Scan for the cell matching the given text and deliver its [X, Y] coordinate at center. 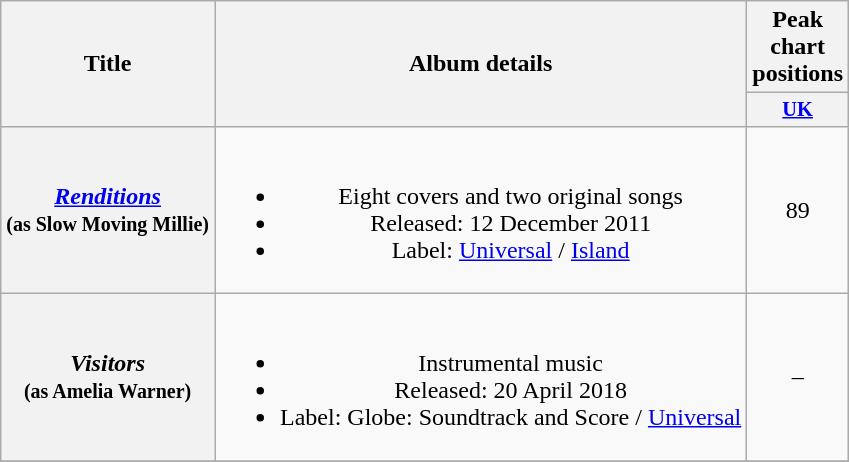
Visitors(as Amelia Warner) [108, 378]
Album details [480, 64]
Peak chart positions [798, 47]
UK [798, 110]
89 [798, 210]
Eight covers and two original songsReleased: 12 December 2011Label: Universal / Island [480, 210]
Renditions(as Slow Moving Millie) [108, 210]
Instrumental musicReleased: 20 April 2018Label: Globe: Soundtrack and Score / Universal [480, 378]
Title [108, 64]
– [798, 378]
